Return the [x, y] coordinate for the center point of the cell that contains the specified text.  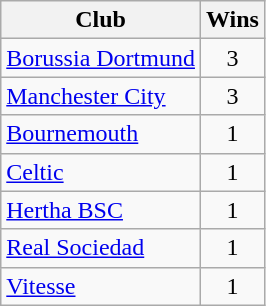
Bournemouth [101, 134]
Wins [232, 20]
Club [101, 20]
Manchester City [101, 96]
Celtic [101, 172]
Real Sociedad [101, 248]
Borussia Dortmund [101, 58]
Hertha BSC [101, 210]
Vitesse [101, 286]
